Detect which cell encompasses the target text, then output its [x, y] center coordinate. 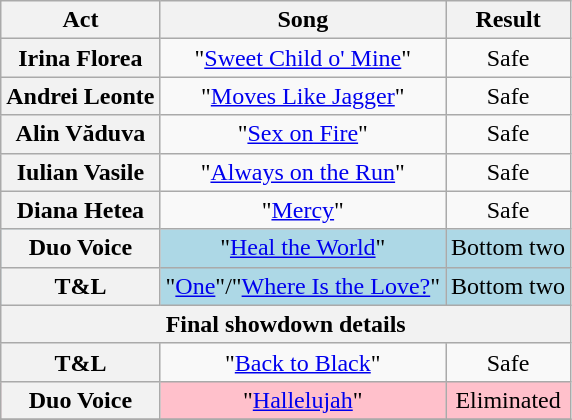
"One"/"Where Is the Love?" [302, 286]
"Always on the Run" [302, 172]
Song [302, 20]
Eliminated [508, 400]
"Heal the World" [302, 248]
"Mercy" [302, 210]
Diana Hetea [80, 210]
"Hallelujah" [302, 400]
Andrei Leonte [80, 96]
Result [508, 20]
Iulian Vasile [80, 172]
Irina Florea [80, 58]
"Sex on Fire" [302, 134]
"Sweet Child o' Mine" [302, 58]
Act [80, 20]
"Moves Like Jagger" [302, 96]
Alin Văduva [80, 134]
"Back to Black" [302, 362]
Final showdown details [286, 324]
